Provide the [X, Y] coordinate of the cell's center where the given text is located.  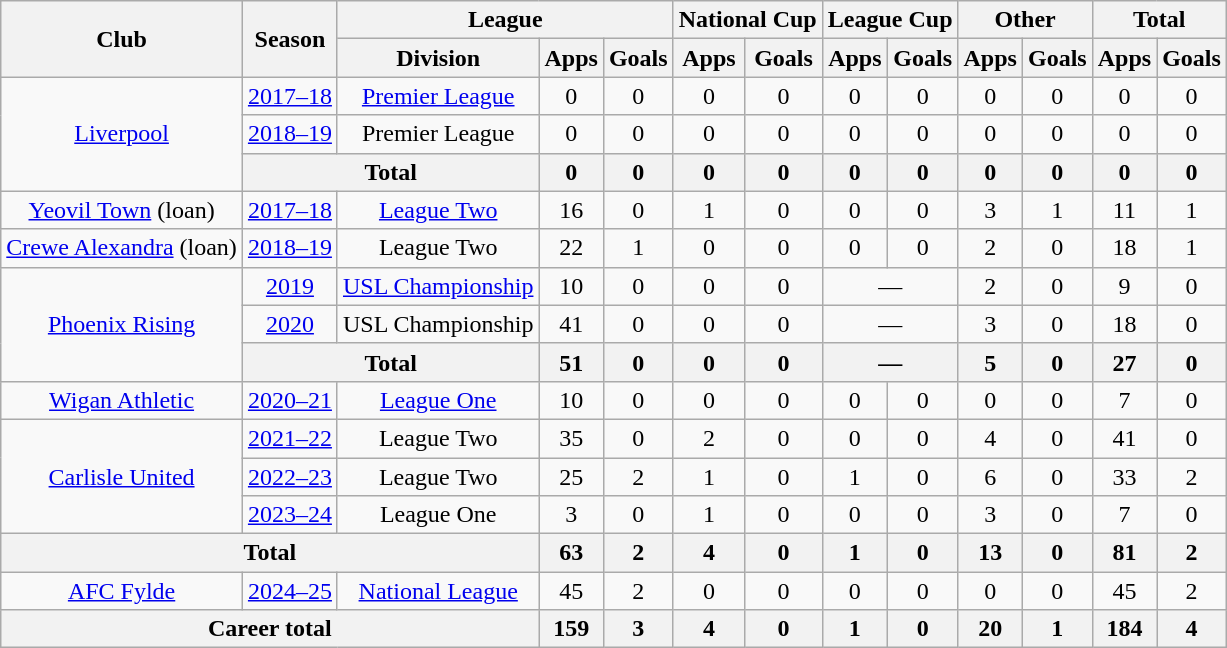
6 [990, 477]
35 [571, 438]
2021–22 [290, 438]
2019 [290, 286]
League [505, 20]
Yeovil Town (loan) [122, 210]
22 [571, 248]
9 [1124, 286]
2020 [290, 324]
2024–25 [290, 591]
51 [571, 362]
Wigan Athletic [122, 400]
Phoenix Rising [122, 324]
81 [1124, 553]
13 [990, 553]
63 [571, 553]
2022–23 [290, 477]
5 [990, 362]
20 [990, 629]
11 [1124, 210]
184 [1124, 629]
Crewe Alexandra (loan) [122, 248]
AFC Fylde [122, 591]
Liverpool [122, 134]
Club [122, 39]
Other [1025, 20]
Season [290, 39]
Carlisle United [122, 476]
League Cup [890, 20]
27 [1124, 362]
159 [571, 629]
2020–21 [290, 400]
National Cup [748, 20]
National League [438, 591]
16 [571, 210]
Division [438, 58]
Career total [270, 629]
25 [571, 477]
2023–24 [290, 515]
33 [1124, 477]
